Return the (X, Y) coordinate for the center point of the cell that contains the specified text.  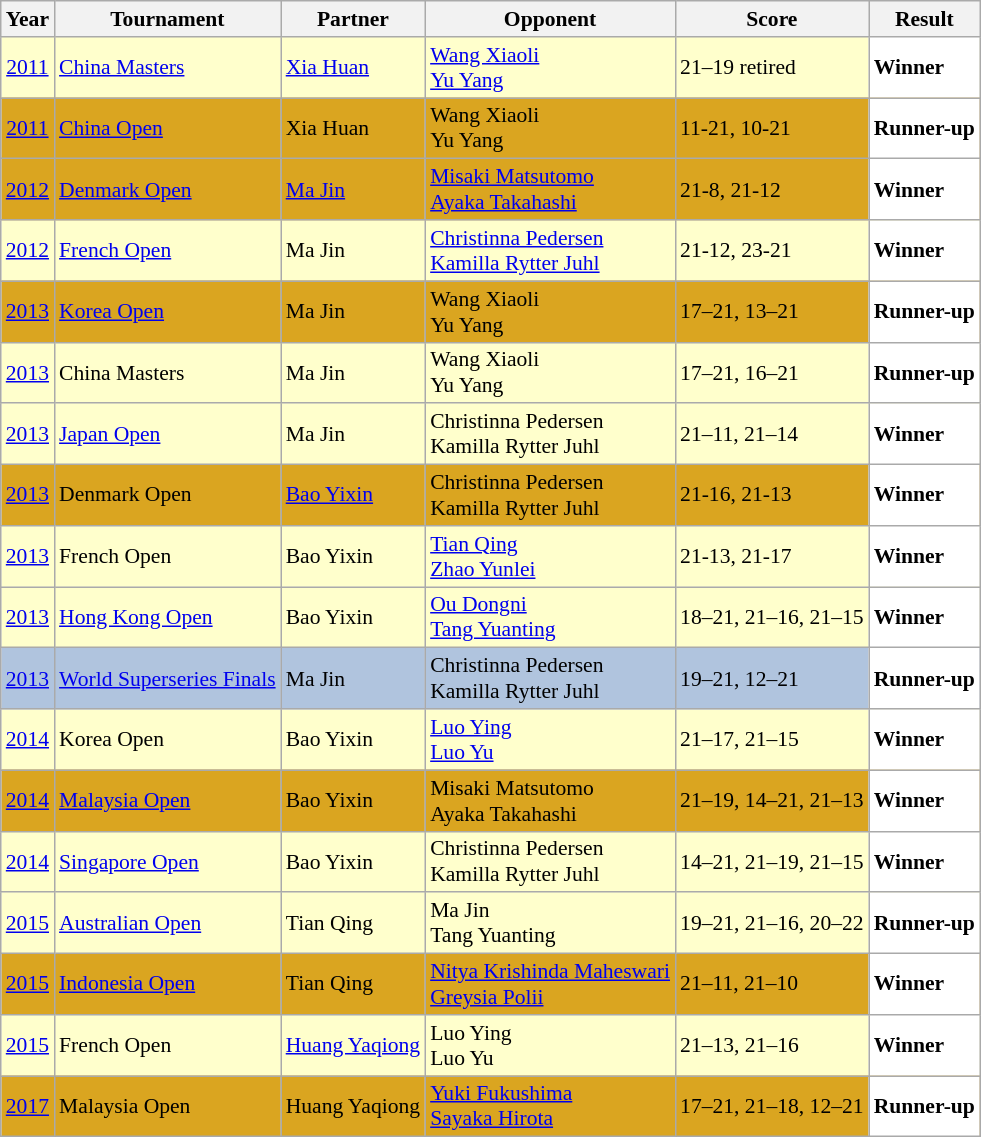
Year (28, 19)
11-21, 10-21 (772, 128)
Japan Open (168, 434)
2017 (28, 1106)
21–19, 14–21, 21–13 (772, 800)
21-16, 21-13 (772, 496)
Australian Open (168, 924)
18–21, 21–16, 21–15 (772, 618)
Yuki Fukushima Sayaka Hirota (550, 1106)
Nitya Krishinda Maheswari Greysia Polii (550, 984)
17–21, 21–18, 12–21 (772, 1106)
World Superseries Finals (168, 678)
Tian Qing Zhao Yunlei (550, 556)
21–11, 21–14 (772, 434)
Ou Dongni Tang Yuanting (550, 618)
21-12, 23-21 (772, 250)
Ma Jin Tang Yuanting (550, 924)
Singapore Open (168, 862)
21-8, 21-12 (772, 190)
Opponent (550, 19)
21–13, 21–16 (772, 1046)
19–21, 21–16, 20–22 (772, 924)
China Open (168, 128)
Result (924, 19)
14–21, 21–19, 21–15 (772, 862)
21–19 retired (772, 68)
19–21, 12–21 (772, 678)
17–21, 13–21 (772, 312)
21-13, 21-17 (772, 556)
Partner (353, 19)
Hong Kong Open (168, 618)
Tournament (168, 19)
Indonesia Open (168, 984)
21–11, 21–10 (772, 984)
Score (772, 19)
17–21, 16–21 (772, 372)
21–17, 21–15 (772, 740)
